For the text-containing cell, return its midpoint in [X, Y] coordinate format. 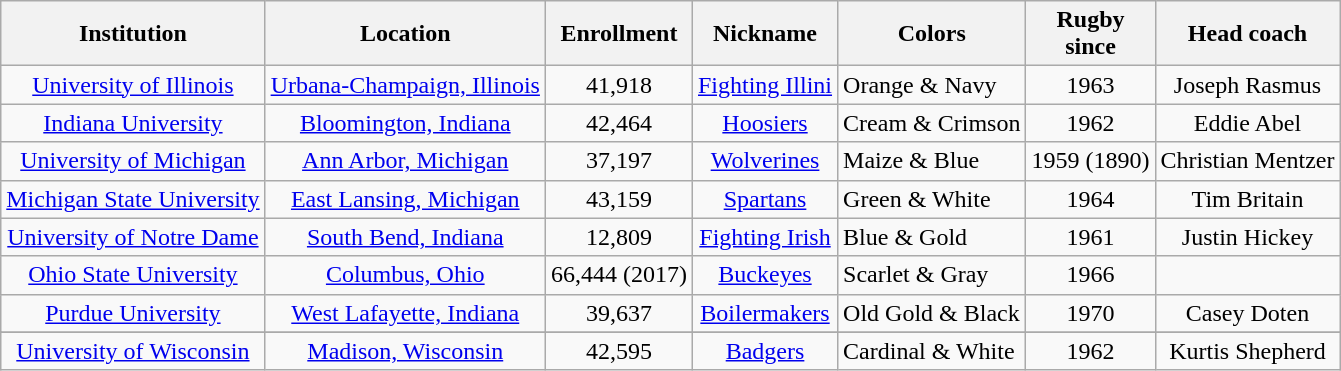
University of Wisconsin [133, 351]
1964 [1090, 199]
12,809 [618, 237]
Eddie Abel [1248, 123]
37,197 [618, 161]
Michigan State University [133, 199]
Christian Mentzer [1248, 161]
Spartans [764, 199]
Madison, Wisconsin [405, 351]
Fighting Illini [764, 85]
1959 (1890) [1090, 161]
Indiana University [133, 123]
Green & White [932, 199]
Enrollment [618, 34]
Justin Hickey [1248, 237]
University of Michigan [133, 161]
Fighting Irish [764, 237]
66,444 (2017) [618, 275]
Blue & Gold [932, 237]
Institution [133, 34]
Tim Britain [1248, 199]
Joseph Rasmus [1248, 85]
Buckeyes [764, 275]
East Lansing, Michigan [405, 199]
41,918 [618, 85]
Maize & Blue [932, 161]
1966 [1090, 275]
Columbus, Ohio [405, 275]
Location [405, 34]
Orange & Navy [932, 85]
Wolverines [764, 161]
Colors [932, 34]
Ann Arbor, Michigan [405, 161]
Bloomington, Indiana [405, 123]
Kurtis Shepherd [1248, 351]
Urbana-Champaign, Illinois [405, 85]
Nickname [764, 34]
Scarlet & Gray [932, 275]
Cream & Crimson [932, 123]
University of Illinois [133, 85]
University of Notre Dame [133, 237]
Purdue University [133, 313]
Badgers [764, 351]
39,637 [618, 313]
1961 [1090, 237]
West Lafayette, Indiana [405, 313]
43,159 [618, 199]
Head coach [1248, 34]
1970 [1090, 313]
Casey Doten [1248, 313]
Boilermakers [764, 313]
42,595 [618, 351]
42,464 [618, 123]
Old Gold & Black [932, 313]
Ohio State University [133, 275]
South Bend, Indiana [405, 237]
1963 [1090, 85]
Cardinal & White [932, 351]
Hoosiers [764, 123]
Rugby since [1090, 34]
